Detect which cell encompasses the target text, then output its [X, Y] center coordinate. 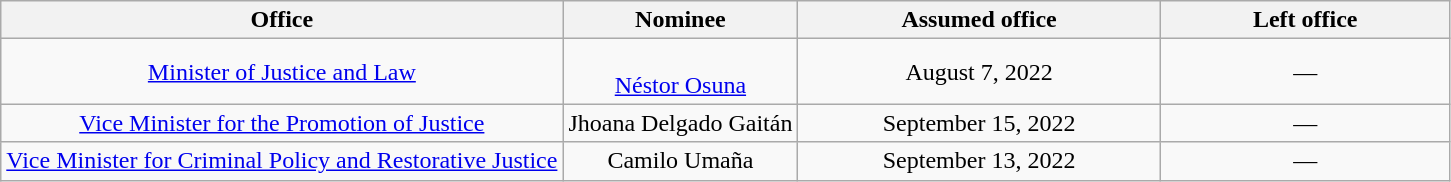
Office [282, 20]
Left office [1305, 20]
September 15, 2022 [979, 123]
Nominee [680, 20]
Vice Minister for Criminal Policy and Restorative Justice [282, 161]
August 7, 2022 [979, 72]
Camilo Umaña [680, 161]
Assumed office [979, 20]
Néstor Osuna [680, 72]
Jhoana Delgado Gaitán [680, 123]
Vice Minister for the Promotion of Justice [282, 123]
Minister of Justice and Law [282, 72]
September 13, 2022 [979, 161]
